From the cell containing the given text, extract its center point as (X, Y) coordinate. 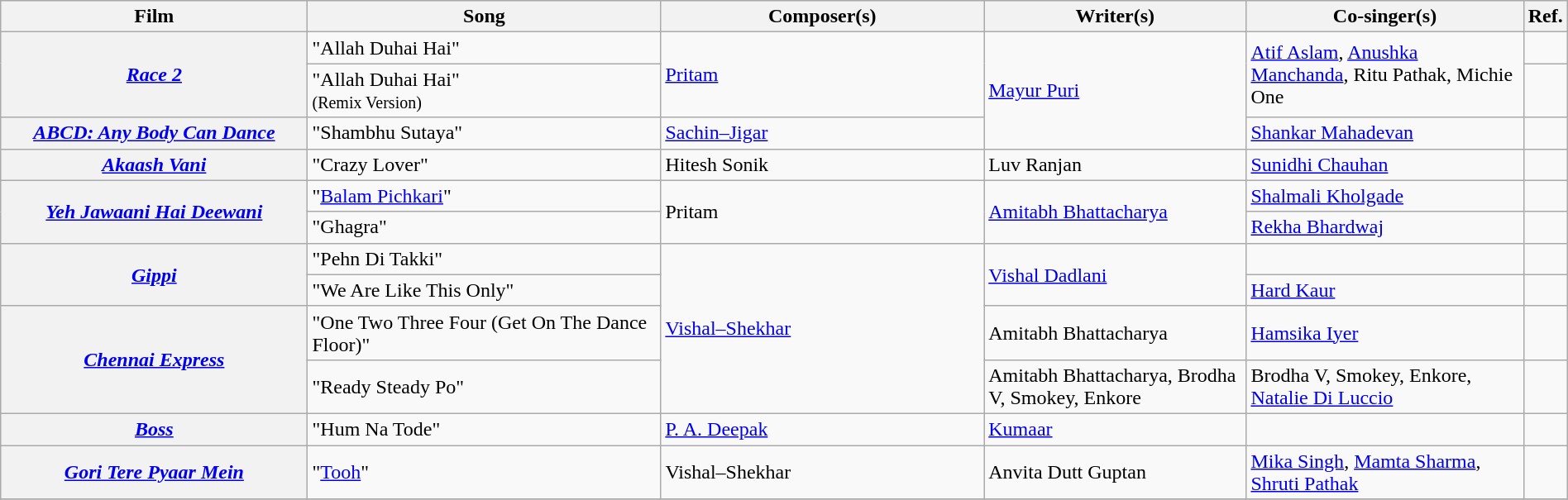
Shankar Mahadevan (1384, 133)
Amitabh Bhattacharya, Brodha V, Smokey, Enkore (1115, 387)
Gippi (154, 274)
Anvita Dutt Guptan (1115, 471)
Ref. (1545, 17)
Writer(s) (1115, 17)
Brodha V, Smokey, Enkore, Natalie Di Luccio (1384, 387)
Rekha Bhardwaj (1384, 227)
Yeh Jawaani Hai Deewani (154, 212)
Hamsika Iyer (1384, 332)
Film (154, 17)
"Hum Na Tode" (485, 429)
ABCD: Any Body Can Dance (154, 133)
Sachin–Jigar (822, 133)
"One Two Three Four (Get On The Dance Floor)" (485, 332)
Sunidhi Chauhan (1384, 164)
Hitesh Sonik (822, 164)
"Ready Steady Po" (485, 387)
Gori Tere Pyaar Mein (154, 471)
Mayur Puri (1115, 91)
P. A. Deepak (822, 429)
Kumaar (1115, 429)
Mika Singh, Mamta Sharma, Shruti Pathak (1384, 471)
Akaash Vani (154, 164)
"Allah Duhai Hai"(Remix Version) (485, 91)
"Crazy Lover" (485, 164)
Song (485, 17)
Chennai Express (154, 360)
Vishal Dadlani (1115, 274)
Atif Aslam, Anushka Manchanda, Ritu Pathak, Michie One (1384, 74)
Co-singer(s) (1384, 17)
"Balam Pichkari" (485, 196)
Race 2 (154, 74)
Hard Kaur (1384, 290)
Composer(s) (822, 17)
"Tooh" (485, 471)
Boss (154, 429)
"Allah Duhai Hai" (485, 48)
Luv Ranjan (1115, 164)
"We Are Like This Only" (485, 290)
"Pehn Di Takki" (485, 259)
"Shambhu Sutaya" (485, 133)
"Ghagra" (485, 227)
Shalmali Kholgade (1384, 196)
